Determine the (X, Y) coordinate at the center of the cell enclosing the given text.  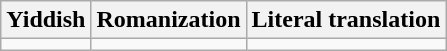
Literal translation (346, 20)
Yiddish (46, 20)
Romanization (168, 20)
